Determine the (x, y) coordinate at the center of the cell enclosing the given text.  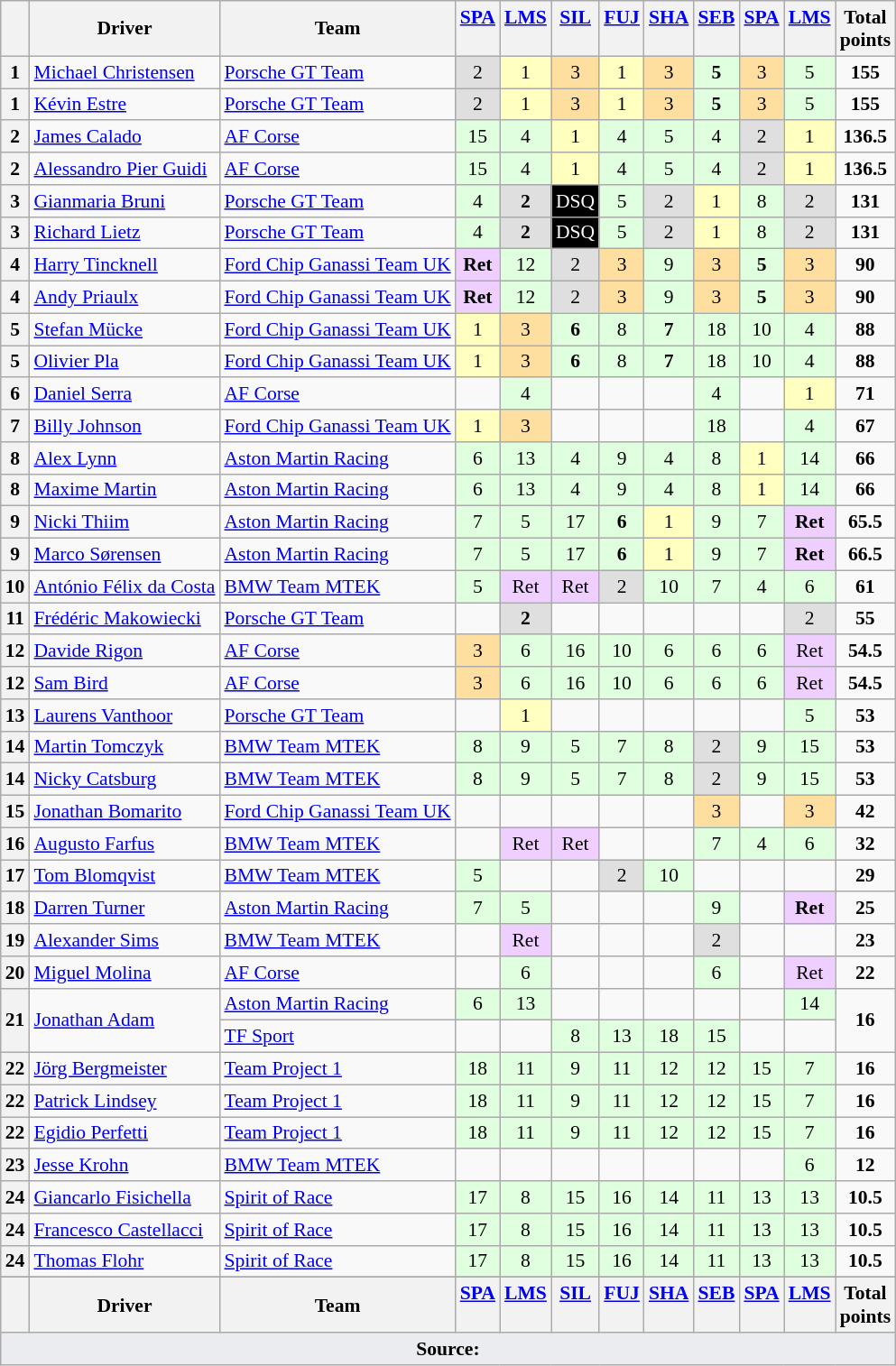
61 (866, 586)
19 (15, 940)
Stefan Mücke (125, 329)
Alexander Sims (125, 940)
71 (866, 394)
Source: (448, 1349)
Billy Johnson (125, 426)
65.5 (866, 522)
Patrick Lindsey (125, 1101)
Giancarlo Fisichella (125, 1197)
Olivier Pla (125, 362)
Tom Blomqvist (125, 876)
20 (15, 973)
Maxime Martin (125, 490)
Alex Lynn (125, 458)
Jonathan Bomarito (125, 812)
António Félix da Costa (125, 586)
66.5 (866, 555)
Andy Priaulx (125, 298)
25 (866, 909)
42 (866, 812)
Harry Tincknell (125, 265)
Kévin Estre (125, 105)
Daniel Serra (125, 394)
Frédéric Makowiecki (125, 619)
32 (866, 844)
67 (866, 426)
Thomas Flohr (125, 1261)
Martin Tomczyk (125, 747)
Jörg Bergmeister (125, 1069)
James Calado (125, 137)
55 (866, 619)
Marco Sørensen (125, 555)
Davide Rigon (125, 651)
Miguel Molina (125, 973)
Francesco Castellacci (125, 1230)
29 (866, 876)
21 (15, 1020)
Darren Turner (125, 909)
Gianmaria Bruni (125, 201)
Laurens Vanthoor (125, 715)
Alessandro Pier Guidi (125, 169)
Nicky Catsburg (125, 780)
Augusto Farfus (125, 844)
Michael Christensen (125, 72)
Richard Lietz (125, 233)
TF Sport (337, 1037)
Jonathan Adam (125, 1020)
Sam Bird (125, 683)
Nicki Thiim (125, 522)
Jesse Krohn (125, 1166)
Egidio Perfetti (125, 1133)
